From the cell containing the given text, extract its center point as [x, y] coordinate. 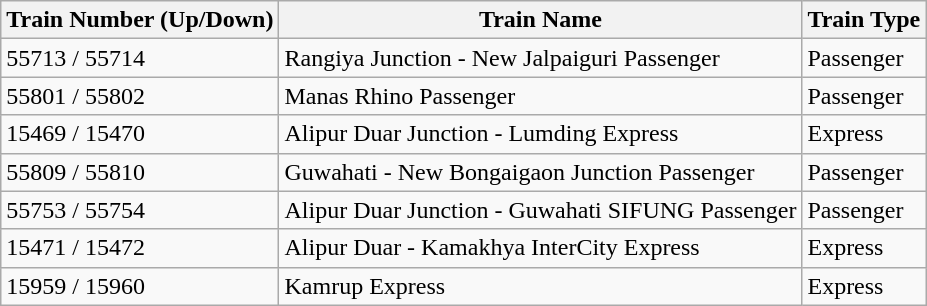
15959 / 15960 [140, 286]
Alipur Duar Junction - Guwahati SIFUNG Passenger [540, 210]
55713 / 55714 [140, 58]
Alipur Duar Junction - Lumding Express [540, 134]
Train Name [540, 20]
Guwahati - New Bongaigaon Junction Passenger [540, 172]
55753 / 55754 [140, 210]
15469 / 15470 [140, 134]
15471 / 15472 [140, 248]
55809 / 55810 [140, 172]
Alipur Duar - Kamakhya InterCity Express [540, 248]
Train Type [864, 20]
Rangiya Junction - New Jalpaiguri Passenger [540, 58]
Train Number (Up/Down) [140, 20]
Manas Rhino Passenger [540, 96]
Kamrup Express [540, 286]
55801 / 55802 [140, 96]
